Determine the [x, y] coordinate at the center of the cell enclosing the given text.  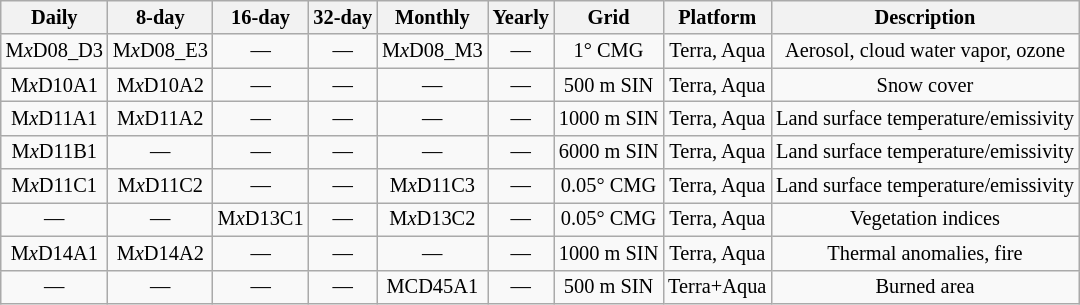
MxD11A1 [54, 118]
32-day [342, 17]
8-day [160, 17]
Vegetation indices [924, 219]
Description [924, 17]
Aerosol, cloud water vapor, ozone [924, 51]
Burned area [924, 287]
16-day [261, 17]
MxD08_M3 [432, 51]
Daily [54, 17]
MCD45A1 [432, 287]
Grid [608, 17]
6000 m SIN [608, 152]
Snow cover [924, 85]
Thermal anomalies, fire [924, 253]
MxD11A2 [160, 118]
MxD11C2 [160, 186]
MxD08_D3 [54, 51]
MxD10A2 [160, 85]
Terra+Aqua [717, 287]
MxD11C1 [54, 186]
MxD14A1 [54, 253]
MxD11C3 [432, 186]
Monthly [432, 17]
MxD10A1 [54, 85]
MxD11B1 [54, 152]
Platform [717, 17]
Yearly [521, 17]
MxD13C1 [261, 219]
1° CMG [608, 51]
MxD13C2 [432, 219]
MxD14A2 [160, 253]
MxD08_E3 [160, 51]
